Provide the [x, y] coordinate of the cell's center where the given text is located.  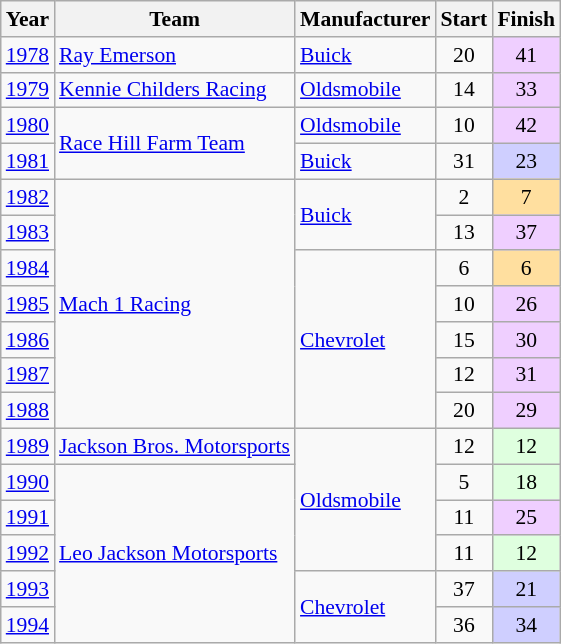
5 [464, 482]
1979 [28, 90]
26 [526, 304]
Race Hill Farm Team [174, 144]
1984 [28, 269]
Leo Jackson Motorsports [174, 553]
25 [526, 518]
1985 [28, 304]
1989 [28, 447]
7 [526, 197]
Kennie Childers Racing [174, 90]
29 [526, 411]
36 [464, 625]
1986 [28, 340]
Team [174, 19]
Start [464, 19]
30 [526, 340]
18 [526, 482]
1992 [28, 554]
41 [526, 55]
Manufacturer [365, 19]
1991 [28, 518]
23 [526, 162]
Jackson Bros. Motorsports [174, 447]
1994 [28, 625]
1980 [28, 126]
1987 [28, 375]
1981 [28, 162]
21 [526, 589]
1990 [28, 482]
Ray Emerson [174, 55]
Finish [526, 19]
1983 [28, 233]
1982 [28, 197]
1993 [28, 589]
2 [464, 197]
33 [526, 90]
Year [28, 19]
Mach 1 Racing [174, 304]
34 [526, 625]
42 [526, 126]
1988 [28, 411]
15 [464, 340]
1978 [28, 55]
13 [464, 233]
14 [464, 90]
